Scan for the cell matching the given text and deliver its [x, y] coordinate at center. 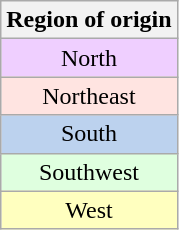
South [89, 134]
North [89, 58]
West [89, 210]
Southwest [89, 172]
Northeast [89, 96]
Region of origin [89, 20]
